Scan for the cell matching the given text and deliver its (x, y) coordinate at center. 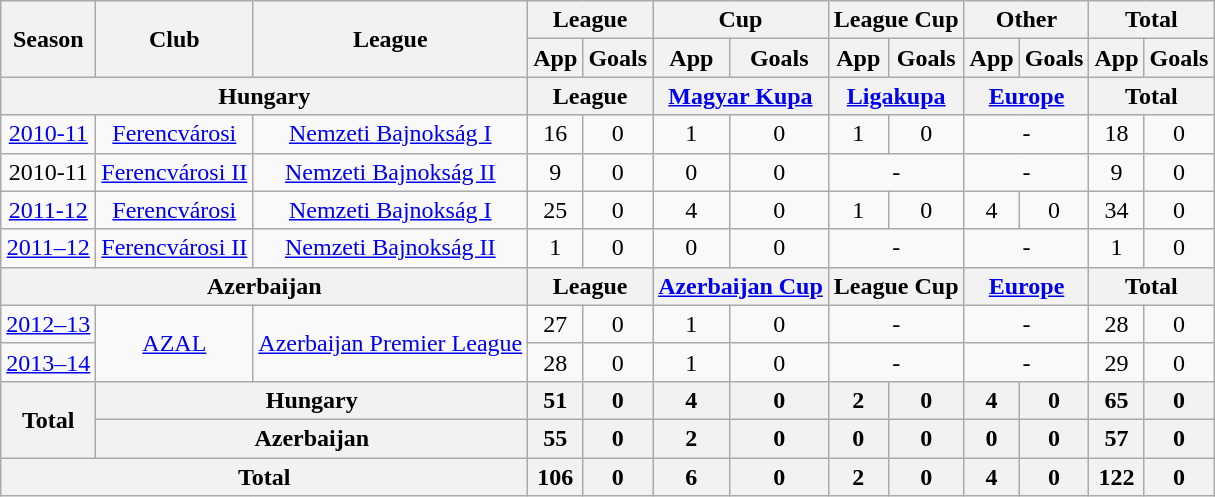
51 (556, 400)
Club (174, 39)
29 (1116, 362)
Season (48, 39)
16 (556, 134)
106 (556, 477)
34 (1116, 210)
122 (1116, 477)
Magyar Kupa (741, 96)
65 (1116, 400)
27 (556, 324)
2012–13 (48, 324)
AZAL (174, 343)
Ligakupa (896, 96)
6 (692, 477)
Azerbaijan Cup (741, 286)
Cup (741, 20)
2011-12 (48, 210)
55 (556, 438)
Azerbaijan Premier League (390, 343)
25 (556, 210)
18 (1116, 134)
2013–14 (48, 362)
Other (1026, 20)
57 (1116, 438)
2011–12 (48, 248)
